Extract the (X, Y) coordinate from the center of the cell holding the provided text.  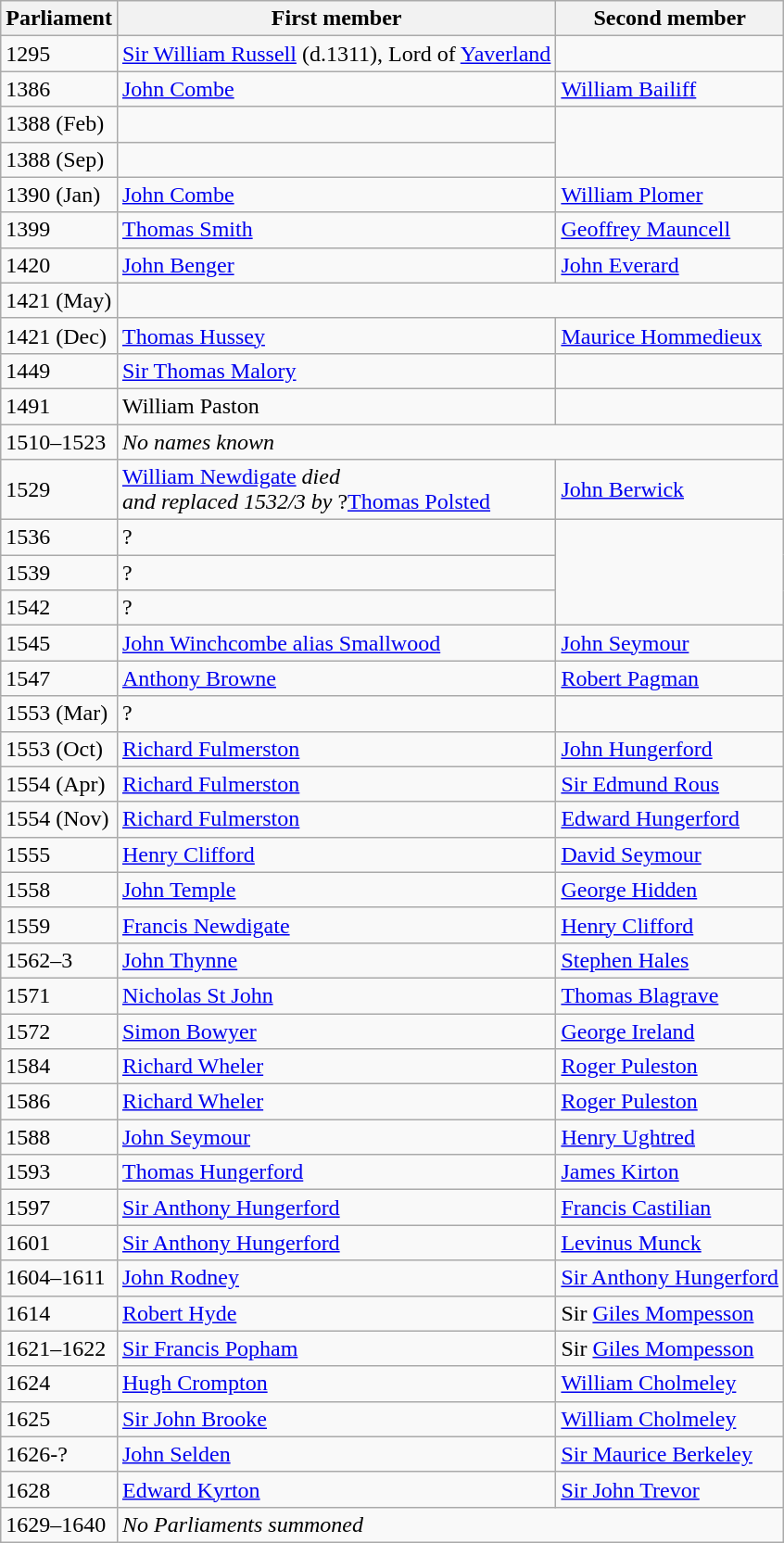
Francis Castilian (670, 1208)
Edward Kyrton (335, 1489)
1510–1523 (59, 442)
1626-? (59, 1454)
Sir William Russell (d.1311), Lord of Yaverland (335, 54)
1399 (59, 230)
Thomas Blagrave (670, 995)
Anthony Browne (335, 678)
1625 (59, 1419)
1388 (Feb) (59, 124)
Parliament (59, 19)
1572 (59, 1031)
Sir Francis Popham (335, 1348)
1553 (Mar) (59, 714)
1539 (59, 573)
1621–1622 (59, 1348)
1386 (59, 89)
Stephen Hales (670, 960)
Henry Ughtred (670, 1137)
1388 (Sep) (59, 159)
No Parliaments summoned (450, 1524)
Robert Pagman (670, 678)
Maurice Hommedieux (670, 335)
1588 (59, 1137)
John Selden (335, 1454)
Sir Thomas Malory (335, 371)
William Bailiff (670, 89)
Sir Maurice Berkeley (670, 1454)
David Seymour (670, 854)
1547 (59, 678)
1529 (59, 489)
Thomas Hussey (335, 335)
Nicholas St John (335, 995)
1555 (59, 854)
1553 (Oct) (59, 749)
1536 (59, 538)
1586 (59, 1102)
1558 (59, 890)
1628 (59, 1489)
John Benger (335, 265)
1390 (Jan) (59, 195)
George Ireland (670, 1031)
John Thynne (335, 960)
Sir Edmund Rous (670, 784)
1571 (59, 995)
1295 (59, 54)
1420 (59, 265)
1562–3 (59, 960)
1559 (59, 925)
William Newdigate died and replaced 1532/3 by ?Thomas Polsted (335, 489)
1604–1611 (59, 1278)
William Plomer (670, 195)
1545 (59, 643)
Thomas Hungerford (335, 1172)
1629–1640 (59, 1524)
John Rodney (335, 1278)
1542 (59, 608)
1421 (May) (59, 300)
William Paston (335, 406)
1614 (59, 1313)
1421 (Dec) (59, 335)
Geoffrey Mauncell (670, 230)
Sir John Trevor (670, 1489)
1554 (Apr) (59, 784)
John Berwick (670, 489)
Robert Hyde (335, 1313)
1491 (59, 406)
Second member (670, 19)
1449 (59, 371)
Sir John Brooke (335, 1419)
Hugh Crompton (335, 1384)
1624 (59, 1384)
1597 (59, 1208)
1584 (59, 1067)
Francis Newdigate (335, 925)
No names known (450, 442)
John Everard (670, 265)
First member (335, 19)
James Kirton (670, 1172)
1593 (59, 1172)
Edward Hungerford (670, 819)
Simon Bowyer (335, 1031)
Thomas Smith (335, 230)
Levinus Munck (670, 1243)
John Hungerford (670, 749)
John Temple (335, 890)
John Winchcombe alias Smallwood (335, 643)
1554 (Nov) (59, 819)
1601 (59, 1243)
George Hidden (670, 890)
